Determine the (X, Y) coordinate at the center of the cell enclosing the given text.  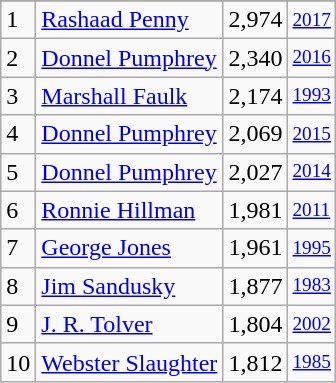
George Jones (130, 248)
7 (18, 248)
1993 (312, 96)
Rashaad Penny (130, 20)
2014 (312, 172)
2,340 (256, 58)
2015 (312, 134)
2,974 (256, 20)
2002 (312, 324)
9 (18, 324)
2,174 (256, 96)
1,961 (256, 248)
1,981 (256, 210)
2,027 (256, 172)
2 (18, 58)
Ronnie Hillman (130, 210)
6 (18, 210)
2017 (312, 20)
1983 (312, 286)
3 (18, 96)
1995 (312, 248)
2,069 (256, 134)
10 (18, 362)
5 (18, 172)
1985 (312, 362)
2011 (312, 210)
Jim Sandusky (130, 286)
J. R. Tolver (130, 324)
1,812 (256, 362)
1 (18, 20)
2016 (312, 58)
1,804 (256, 324)
1,877 (256, 286)
4 (18, 134)
8 (18, 286)
Marshall Faulk (130, 96)
Webster Slaughter (130, 362)
